Locate the cell with the specified text and output its (X, Y) center coordinate. 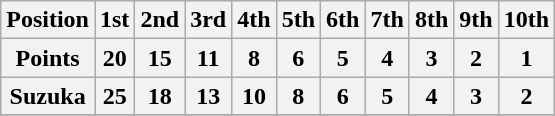
9th (476, 20)
5th (298, 20)
1 (526, 58)
Points (48, 58)
Suzuka (48, 96)
10th (526, 20)
13 (208, 96)
Position (48, 20)
3rd (208, 20)
15 (160, 58)
2nd (160, 20)
25 (114, 96)
4th (254, 20)
1st (114, 20)
10 (254, 96)
18 (160, 96)
20 (114, 58)
7th (387, 20)
11 (208, 58)
8th (431, 20)
6th (343, 20)
